Provide the [X, Y] coordinate of the cell's center where the given text is located.  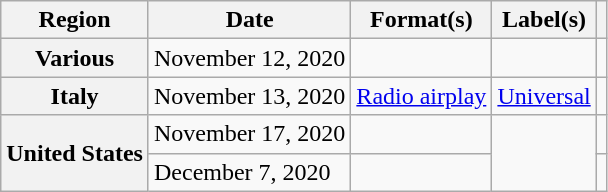
Italy [75, 96]
Universal [544, 96]
November 17, 2020 [249, 134]
Region [75, 20]
Label(s) [544, 20]
Various [75, 58]
November 13, 2020 [249, 96]
Format(s) [422, 20]
November 12, 2020 [249, 58]
Date [249, 20]
United States [75, 153]
December 7, 2020 [249, 172]
Radio airplay [422, 96]
